For the text-containing cell, return its midpoint in (x, y) coordinate format. 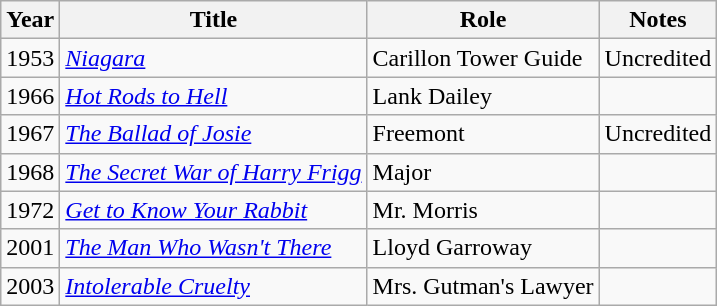
The Secret War of Harry Frigg (214, 172)
Niagara (214, 58)
Hot Rods to Hell (214, 96)
Role (483, 20)
2001 (30, 248)
Lloyd Garroway (483, 248)
The Man Who Wasn't There (214, 248)
Intolerable Cruelty (214, 286)
2003 (30, 286)
Carillon Tower Guide (483, 58)
Freemont (483, 134)
The Ballad of Josie (214, 134)
Notes (658, 20)
1972 (30, 210)
1953 (30, 58)
Get to Know Your Rabbit (214, 210)
1966 (30, 96)
Mrs. Gutman's Lawyer (483, 286)
Lank Dailey (483, 96)
1968 (30, 172)
Mr. Morris (483, 210)
1967 (30, 134)
Major (483, 172)
Year (30, 20)
Title (214, 20)
